For the text-containing cell, return its midpoint in (x, y) coordinate format. 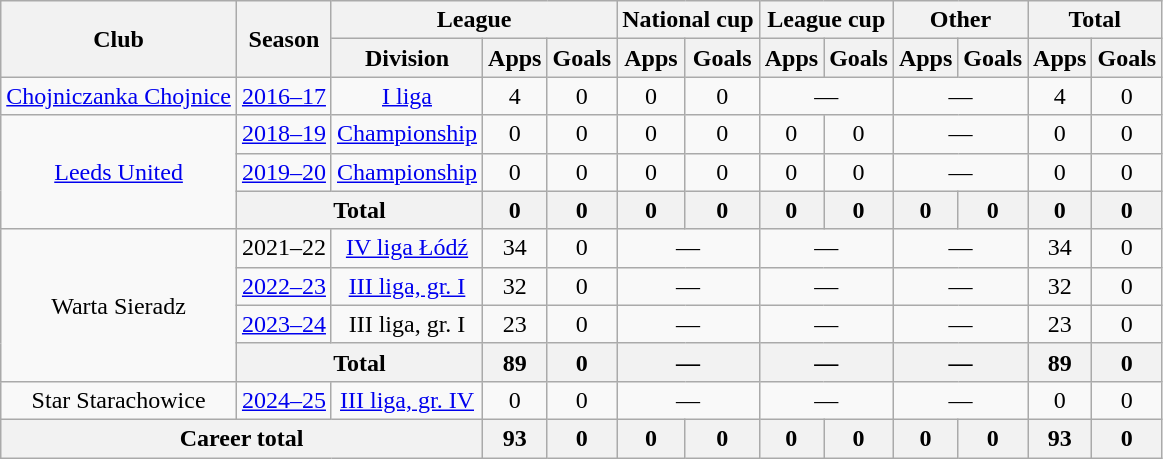
I liga (406, 96)
2024–25 (284, 400)
Chojniczanka Chojnice (119, 96)
League (474, 20)
2018–19 (284, 134)
National cup (688, 20)
Season (284, 39)
Warta Sieradz (119, 305)
Star Starachowice (119, 400)
Leeds United (119, 172)
2016–17 (284, 96)
2023–24 (284, 324)
2021–22 (284, 248)
III liga, gr. IV (406, 400)
League cup (826, 20)
2019–20 (284, 172)
Division (406, 58)
Other (960, 20)
2022–23 (284, 286)
IV liga Łódź (406, 248)
Club (119, 39)
Career total (242, 438)
